Capture the cell that displays the provided text and extract its [x, y] central coordinate. 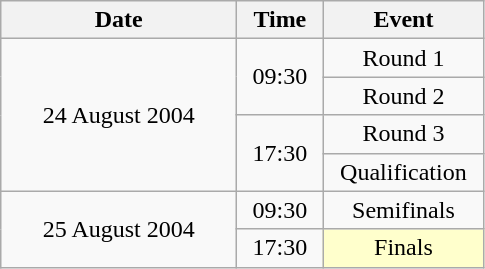
Semifinals [404, 210]
Round 1 [404, 58]
Round 2 [404, 96]
Date [119, 20]
Finals [404, 248]
Event [404, 20]
25 August 2004 [119, 229]
24 August 2004 [119, 115]
Qualification [404, 172]
Round 3 [404, 134]
Time [280, 20]
